Find where the given text appears and provide that cell's center as (x, y) coordinate. 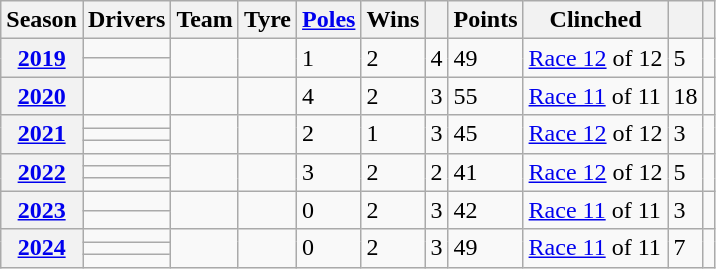
45 (486, 134)
Points (486, 20)
2020 (42, 96)
2022 (42, 172)
Poles (329, 20)
41 (486, 172)
2019 (42, 58)
2021 (42, 134)
Drivers (126, 20)
55 (486, 96)
Clinched (596, 20)
18 (686, 96)
7 (686, 248)
Team (205, 20)
2024 (42, 248)
Tyre (267, 20)
Season (42, 20)
2023 (42, 210)
42 (486, 210)
Wins (393, 20)
